Pinpoint the cell where the given text exists, returning its [X, Y] midpoint coordinate. 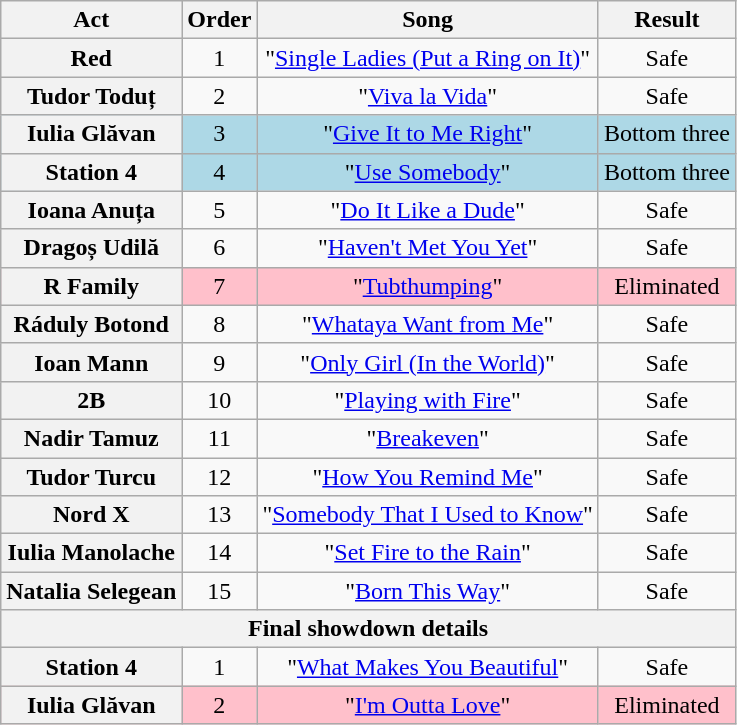
Result [666, 20]
Iulia Manolache [92, 553]
"Only Girl (In the World)" [428, 362]
13 [220, 515]
Nord X [92, 515]
4 [220, 172]
Final showdown details [368, 629]
"I'm Outta Love" [428, 705]
"Use Somebody" [428, 172]
6 [220, 248]
"Breakeven" [428, 438]
"Viva la Vida" [428, 96]
3 [220, 134]
12 [220, 477]
14 [220, 553]
"How You Remind Me" [428, 477]
Tudor Turcu [92, 477]
10 [220, 400]
Nadir Tamuz [92, 438]
"Playing with Fire" [428, 400]
5 [220, 210]
"Tubthumping" [428, 286]
9 [220, 362]
Song [428, 20]
"Give It to Me Right" [428, 134]
Dragoș Udilă [92, 248]
2B [92, 400]
15 [220, 591]
"Haven't Met You Yet" [428, 248]
"Do It Like a Dude" [428, 210]
"Set Fire to the Rain" [428, 553]
Ráduly Botond [92, 324]
Act [92, 20]
"Somebody That I Used to Know" [428, 515]
7 [220, 286]
Natalia Selegean [92, 591]
"Whataya Want from Me" [428, 324]
R Family [92, 286]
"What Makes You Beautiful" [428, 667]
11 [220, 438]
Order [220, 20]
Ioana Anuța [92, 210]
"Born This Way" [428, 591]
Tudor Toduț [92, 96]
Red [92, 58]
8 [220, 324]
"Single Ladies (Put a Ring on It)" [428, 58]
Ioan Mann [92, 362]
